Extract the (X, Y) coordinate from the center of the cell holding the provided text.  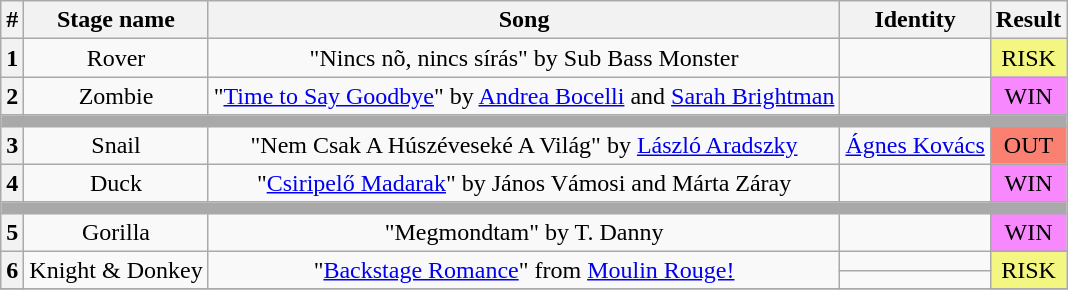
1 (12, 58)
Ágnes Kovács (915, 145)
Rover (116, 58)
"Megmondtam" by T. Danny (524, 232)
Knight & Donkey (116, 270)
"Time to Say Goodbye" by Andrea Bocelli and Sarah Brightman (524, 96)
Stage name (116, 20)
# (12, 20)
5 (12, 232)
3 (12, 145)
6 (12, 270)
Duck (116, 183)
Result (1028, 20)
Identity (915, 20)
2 (12, 96)
4 (12, 183)
"Backstage Romance" from Moulin Rouge! (524, 270)
"Nem Csak A Húszéveseké A Világ" by László Aradszky (524, 145)
"Nincs nõ, nincs sírás" by Sub Bass Monster (524, 58)
Zombie (116, 96)
Snail (116, 145)
Song (524, 20)
Gorilla (116, 232)
OUT (1028, 145)
"Csiripelő Madarak" by János Vámosi and Márta Záray (524, 183)
